Scan for the cell matching the given text and deliver its (x, y) coordinate at center. 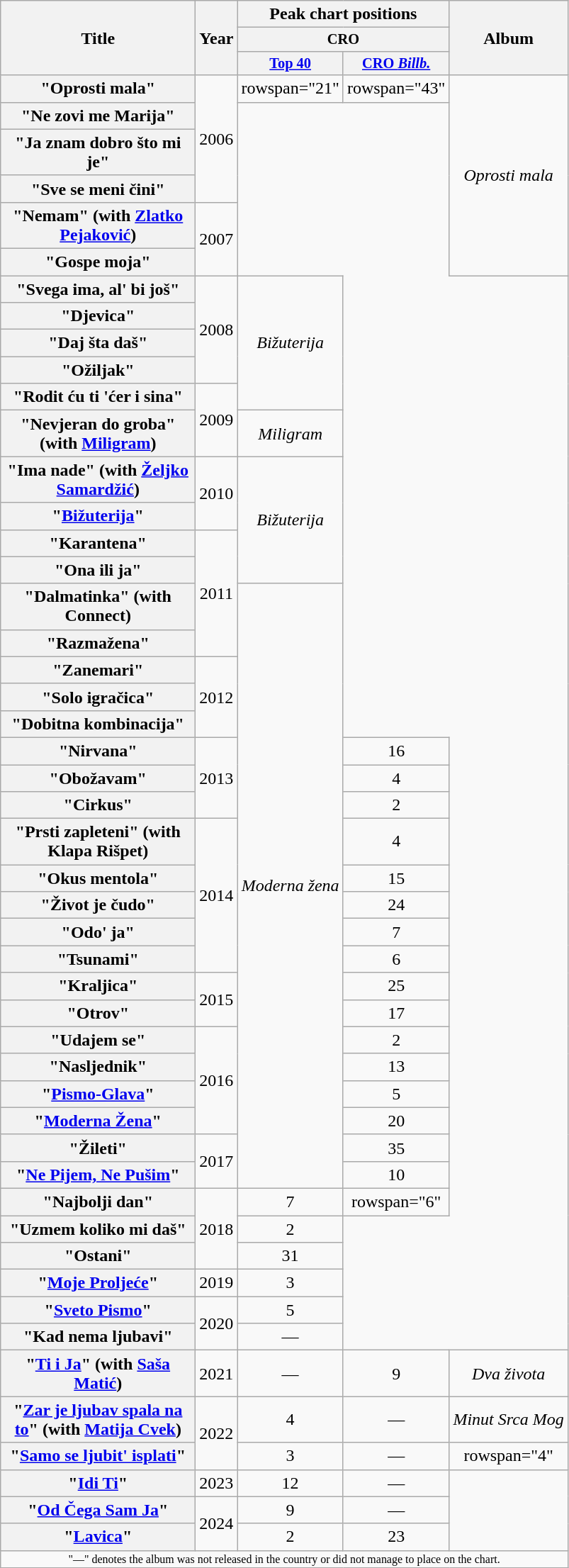
2020 (217, 1323)
2015 (217, 999)
rowspan="6" (396, 1202)
"—" denotes the album was not released in the country or did not manage to place on the chart. (285, 1559)
20 (396, 1121)
"Kraljica" (98, 986)
"Gospe moja" (98, 262)
"Život je čudo" (98, 905)
2021 (217, 1374)
"Bižuterija" (98, 516)
rowspan="21" (291, 89)
"Djevica" (98, 316)
"Žileti" (98, 1148)
Dva života (509, 1374)
"Sveto Pismo" (98, 1310)
"Udajem se" (98, 1040)
15 (396, 878)
"Svega ima, al' bi još" (98, 289)
"Ne Pijem, Ne Pušim" (98, 1175)
2011 (217, 593)
2014 (217, 896)
rowspan="4" (509, 1456)
"Samo se ljubit' isplati" (98, 1456)
2018 (217, 1228)
"Ožiljak" (98, 370)
"Uzmem koliko mi daš" (98, 1228)
"Kad nema ljubavi" (98, 1337)
"Prsti zapleteni" (with Klapa Rišpet) (98, 842)
"Odo' ja" (98, 932)
"Okus mentola" (98, 878)
Miligram (291, 434)
17 (396, 1013)
CRO Billb. (396, 63)
Top 40 (291, 63)
31 (291, 1256)
Year (217, 38)
"Od Čega Sam Ja" (98, 1510)
"Ja znam dobro što mi je" (98, 152)
2019 (217, 1283)
Album (509, 38)
2017 (217, 1161)
23 (396, 1537)
2010 (217, 493)
16 (396, 751)
2008 (217, 329)
2016 (217, 1080)
"Ne zovi me Marija" (98, 116)
"Idi Ti" (98, 1483)
10 (396, 1175)
"Nasljednik" (98, 1067)
6 (396, 959)
CRO (343, 40)
35 (396, 1148)
"Rodit ću ti 'ćer i sina" (98, 397)
2007 (217, 238)
"Najbolji dan" (98, 1202)
2009 (217, 420)
"Ima nade" (with Željko Samardžić) (98, 479)
"Zanemari" (98, 670)
2013 (217, 778)
"Ti i Ja" (with Saša Matić) (98, 1374)
"Moje Proljeće" (98, 1283)
"Otrov" (98, 1013)
"Solo igračica" (98, 697)
"Tsunami" (98, 959)
"Cirkus" (98, 805)
"Sve se meni čini" (98, 189)
"Oprosti mala" (98, 89)
"Zar je ljubav spala na to" (with Matija Cvek) (98, 1419)
"Pismo-Glava" (98, 1094)
"Ostani" (98, 1256)
2023 (217, 1483)
"Nirvana" (98, 751)
"Moderna Žena" (98, 1121)
"Karantena" (98, 543)
2024 (217, 1523)
2012 (217, 697)
"Lavica" (98, 1537)
"Daj šta daš" (98, 343)
Peak chart positions (343, 14)
Moderna žena (291, 886)
rowspan="43" (396, 89)
Minut Srca Mog (509, 1419)
25 (396, 986)
Title (98, 38)
"Razmažena" (98, 643)
"Ona ili ja" (98, 570)
24 (396, 905)
"Dalmatinka" (with Connect) (98, 607)
2022 (217, 1433)
13 (396, 1067)
Oprosti mala (509, 175)
2006 (217, 139)
"Nevjeran do groba" (with Miligram) (98, 434)
"Dobitna kombinacija" (98, 724)
"Obožavam" (98, 778)
12 (291, 1483)
"Nemam" (with Zlatko Pejaković) (98, 225)
